Return (X, Y) of the center of cell containing provided text 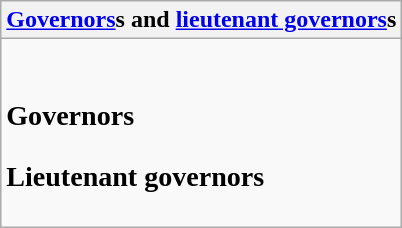
GovernorsLieutenant governors (202, 133)
Governorss and lieutenant governorss (202, 20)
